Detect which cell encompasses the target text, then output its [x, y] center coordinate. 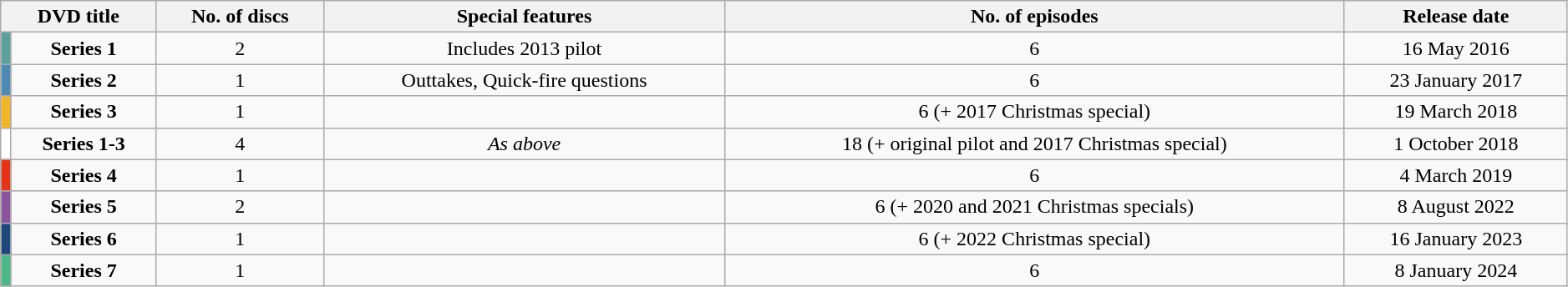
6 (+ 2022 Christmas special) [1034, 239]
Series 3 [84, 112]
Series 7 [84, 270]
6 (+ 2017 Christmas special) [1034, 112]
18 (+ original pilot and 2017 Christmas special) [1034, 143]
Includes 2013 pilot [525, 48]
As above [525, 143]
Outtakes, Quick-fire questions [525, 80]
Series 6 [84, 239]
Series 4 [84, 175]
No. of discs [241, 17]
16 May 2016 [1455, 48]
16 January 2023 [1455, 239]
4 [241, 143]
Series 1-3 [84, 143]
1 October 2018 [1455, 143]
Series 5 [84, 207]
Release date [1455, 17]
Series 1 [84, 48]
No. of episodes [1034, 17]
DVD title [79, 17]
Series 2 [84, 80]
8 January 2024 [1455, 270]
4 March 2019 [1455, 175]
Special features [525, 17]
19 March 2018 [1455, 112]
8 August 2022 [1455, 207]
23 January 2017 [1455, 80]
6 (+ 2020 and 2021 Christmas specials) [1034, 207]
